Capture the cell that displays the provided text and extract its [X, Y] central coordinate. 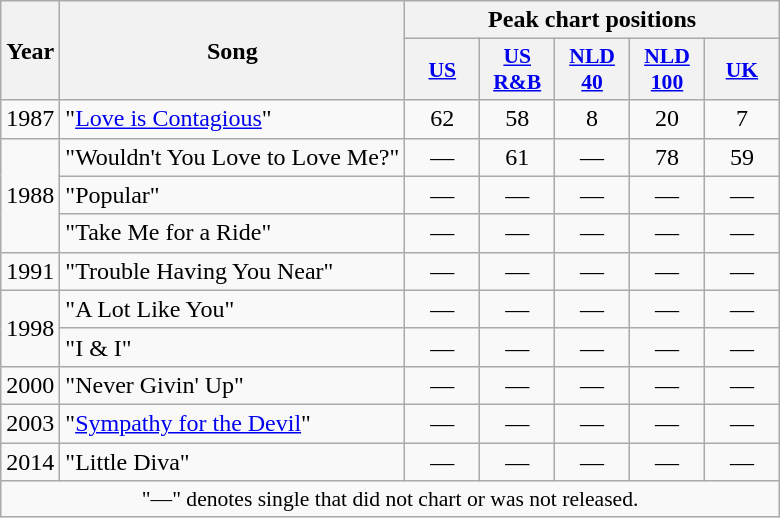
1987 [30, 119]
62 [442, 119]
Year [30, 50]
"Little Diva" [232, 461]
NLD 40 [592, 70]
2003 [30, 423]
1998 [30, 328]
"A Lot Like You" [232, 309]
US [442, 70]
Song [232, 50]
59 [742, 157]
58 [518, 119]
"Take Me for a Ride" [232, 233]
61 [518, 157]
"Never Givin' Up" [232, 385]
20 [668, 119]
UK [742, 70]
1988 [30, 195]
"Love is Contagious" [232, 119]
2014 [30, 461]
"—" denotes single that did not chart or was not released. [390, 499]
7 [742, 119]
NLD 100 [668, 70]
USR&B [518, 70]
2000 [30, 385]
78 [668, 157]
"Sympathy for the Devil" [232, 423]
"Trouble Having You Near" [232, 271]
"Popular" [232, 195]
1991 [30, 271]
8 [592, 119]
Peak chart positions [592, 20]
"I & I" [232, 347]
"Wouldn't You Love to Love Me?" [232, 157]
